Find where the given text appears and provide that cell's center as (X, Y) coordinate. 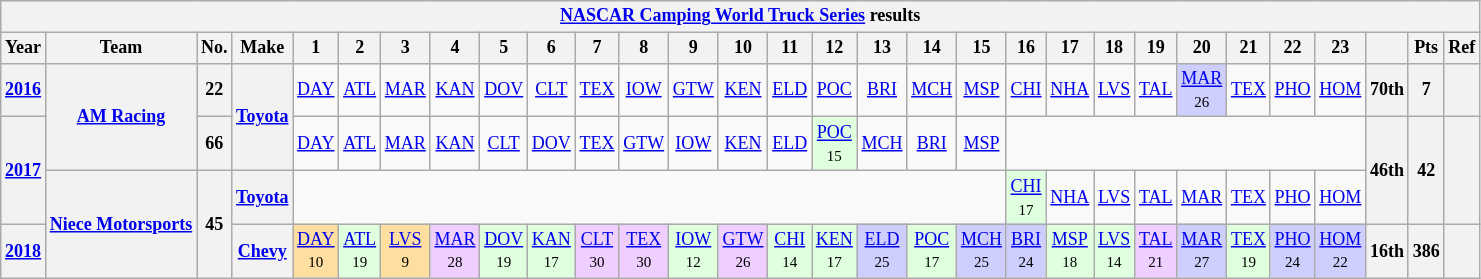
MAR26 (1202, 90)
ATL19 (360, 251)
Pts (1426, 48)
BRI24 (1026, 251)
386 (1426, 251)
21 (1249, 48)
19 (1156, 48)
10 (743, 48)
Ref (1462, 48)
LVS9 (405, 251)
GTW26 (743, 251)
70th (1388, 90)
2017 (24, 170)
TEX30 (644, 251)
DAY10 (316, 251)
Niece Motorsports (120, 224)
5 (504, 48)
20 (1202, 48)
No. (214, 48)
45 (214, 224)
TAL21 (1156, 251)
9 (694, 48)
6 (552, 48)
8 (644, 48)
2018 (24, 251)
KAN17 (552, 251)
LVS14 (1114, 251)
2016 (24, 90)
3 (405, 48)
4 (455, 48)
11 (790, 48)
CLT30 (597, 251)
MAR27 (1202, 251)
Year (24, 48)
TEX19 (1249, 251)
13 (882, 48)
POC (835, 90)
15 (982, 48)
POC17 (932, 251)
NASCAR Camping World Truck Series results (740, 16)
66 (214, 144)
23 (1340, 48)
CHI14 (790, 251)
Make (262, 48)
46th (1388, 170)
1 (316, 48)
AM Racing (120, 116)
CHI (1026, 90)
CHI17 (1026, 197)
2 (360, 48)
16 (1026, 48)
Team (120, 48)
PHO24 (1292, 251)
DOV19 (504, 251)
18 (1114, 48)
12 (835, 48)
ELD25 (882, 251)
42 (1426, 170)
Chevy (262, 251)
16th (1388, 251)
MSP18 (1070, 251)
MCH25 (982, 251)
IOW12 (694, 251)
14 (932, 48)
POC15 (835, 144)
17 (1070, 48)
HOM22 (1340, 251)
MAR28 (455, 251)
KEN17 (835, 251)
